Find where the given text appears and provide that cell's center as (x, y) coordinate. 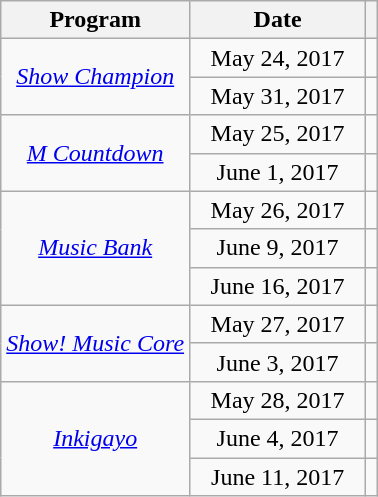
Inkigayo (96, 438)
Show! Music Core (96, 343)
Show Champion (96, 77)
Program (96, 20)
May 28, 2017 (278, 400)
June 16, 2017 (278, 286)
May 27, 2017 (278, 324)
Music Bank (96, 248)
June 3, 2017 (278, 362)
June 11, 2017 (278, 477)
M Countdown (96, 153)
May 31, 2017 (278, 96)
May 24, 2017 (278, 58)
May 26, 2017 (278, 210)
Date (278, 20)
May 25, 2017 (278, 134)
June 1, 2017 (278, 172)
June 9, 2017 (278, 248)
June 4, 2017 (278, 438)
